Find where the given text appears and provide that cell's center as (x, y) coordinate. 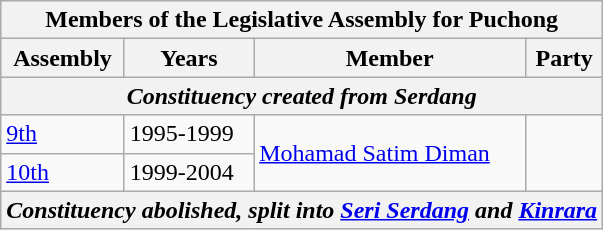
Constituency created from Serdang (302, 96)
1999-2004 (188, 172)
10th (62, 172)
Party (564, 58)
Constituency abolished, split into Seri Serdang and Kinrara (302, 210)
Member (390, 58)
9th (62, 134)
Assembly (62, 58)
Years (188, 58)
Members of the Legislative Assembly for Puchong (302, 20)
Mohamad Satim Diman (390, 153)
1995-1999 (188, 134)
